Pinpoint the cell where the given text exists, returning its (X, Y) midpoint coordinate. 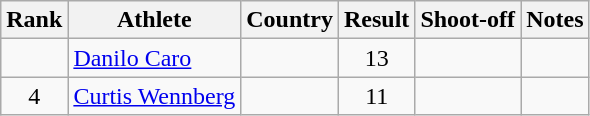
Danilo Caro (154, 58)
Notes (555, 20)
4 (34, 96)
Curtis Wennberg (154, 96)
13 (376, 58)
Country (290, 20)
Result (376, 20)
Rank (34, 20)
11 (376, 96)
Athlete (154, 20)
Shoot-off (468, 20)
